Output the (x, y) coordinate of the center of the cell containing the given text.  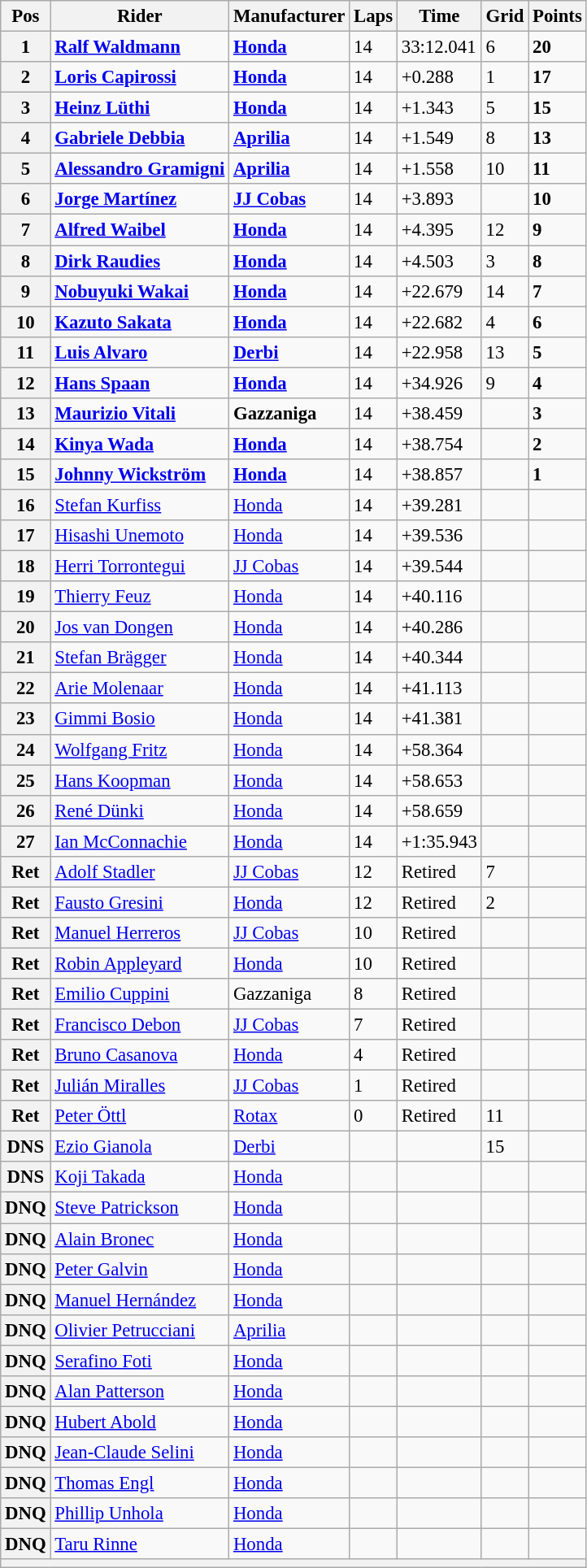
+1.558 (439, 169)
+39.281 (439, 505)
26 (26, 810)
Manuel Herreros (140, 933)
+58.364 (439, 749)
+22.682 (439, 322)
Gabriele Debbia (140, 138)
25 (26, 780)
+38.857 (439, 475)
Hans Koopman (140, 780)
+22.958 (439, 352)
Steve Patrickson (140, 1208)
Serafino Foti (140, 1361)
24 (26, 749)
22 (26, 688)
Alan Patterson (140, 1392)
Taru Rinne (140, 1544)
Points (558, 16)
23 (26, 719)
Gimmi Bosio (140, 719)
+39.544 (439, 567)
+1:35.943 (439, 841)
Luis Alvaro (140, 352)
Loris Capirossi (140, 77)
Peter Galvin (140, 1269)
+4.395 (439, 230)
Thierry Feuz (140, 597)
+58.653 (439, 780)
Arie Molenaar (140, 688)
René Dünki (140, 810)
+39.536 (439, 536)
Ian McConnachie (140, 841)
18 (26, 567)
+0.288 (439, 77)
+22.679 (439, 291)
Peter Öttl (140, 1116)
Manuel Hernández (140, 1300)
+58.659 (439, 810)
Olivier Petrucciani (140, 1330)
Time (439, 16)
16 (26, 505)
Alessandro Gramigni (140, 169)
+41.113 (439, 688)
Stefan Kurfiss (140, 505)
Koji Takada (140, 1178)
Herri Torrontegui (140, 567)
Grid (504, 16)
27 (26, 841)
Alfred Waibel (140, 230)
Manufacturer (289, 16)
33:12.041 (439, 47)
Jean-Claude Selini (140, 1453)
Ralf Waldmann (140, 47)
19 (26, 597)
+34.926 (439, 383)
Hubert Abold (140, 1422)
Fausto Gresini (140, 902)
+38.754 (439, 444)
+40.116 (439, 597)
Adolf Stadler (140, 872)
Nobuyuki Wakai (140, 291)
Rider (140, 16)
21 (26, 658)
+3.893 (439, 199)
Francisco Debon (140, 1025)
+40.286 (439, 628)
+40.344 (439, 658)
Heinz Lüthi (140, 108)
+4.503 (439, 261)
+41.381 (439, 719)
+1.343 (439, 108)
Bruno Casanova (140, 1055)
Stefan Brägger (140, 658)
Laps (374, 16)
Kinya Wada (140, 444)
Kazuto Sakata (140, 322)
+38.459 (439, 414)
Ezio Gianola (140, 1147)
Alain Bronec (140, 1239)
Robin Appleyard (140, 963)
+1.549 (439, 138)
Wolfgang Fritz (140, 749)
Maurizio Vitali (140, 414)
Phillip Unhola (140, 1514)
0 (374, 1116)
Johnny Wickström (140, 475)
Pos (26, 16)
Jorge Martínez (140, 199)
Thomas Engl (140, 1483)
Jos van Dongen (140, 628)
Rotax (289, 1116)
Emilio Cuppini (140, 994)
Julián Miralles (140, 1086)
Hans Spaan (140, 383)
Hisashi Unemoto (140, 536)
Dirk Raudies (140, 261)
